Return the [x, y] coordinate for the center point of the cell that contains the specified text.  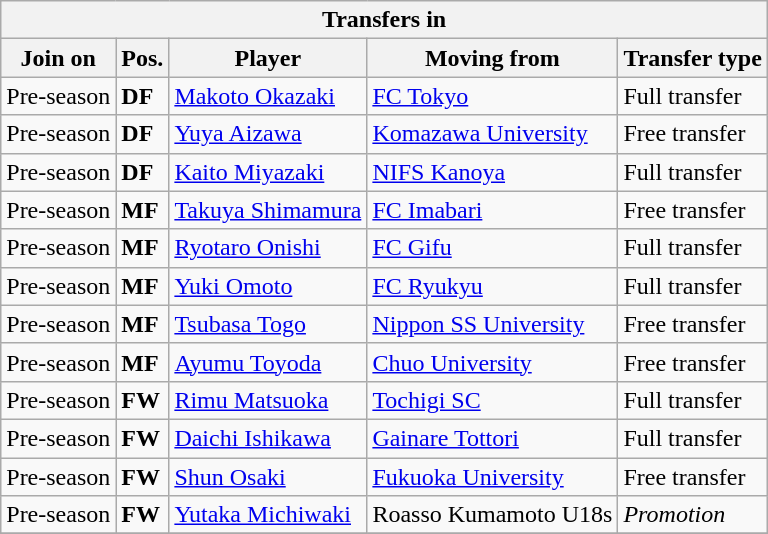
Gainare Tottori [492, 438]
Makoto Okazaki [268, 96]
Tochigi SC [492, 400]
Ryotaro Onishi [268, 248]
Transfers in [384, 20]
FC Ryukyu [492, 286]
Chuo University [492, 362]
Komazawa University [492, 134]
NIFS Kanoya [492, 172]
Pos. [142, 58]
Promotion [692, 515]
FC Imabari [492, 210]
Yutaka Michiwaki [268, 515]
FC Gifu [492, 248]
Shun Osaki [268, 477]
Tsubasa Togo [268, 324]
Takuya Shimamura [268, 210]
Fukuoka University [492, 477]
Roasso Kumamoto U18s [492, 515]
Join on [58, 58]
Rimu Matsuoka [268, 400]
Nippon SS University [492, 324]
Moving from [492, 58]
Ayumu Toyoda [268, 362]
FC Tokyo [492, 96]
Daichi Ishikawa [268, 438]
Player [268, 58]
Transfer type [692, 58]
Kaito Miyazaki [268, 172]
Yuki Omoto [268, 286]
Yuya Aizawa [268, 134]
